From the cell containing the given text, extract its center point as [X, Y] coordinate. 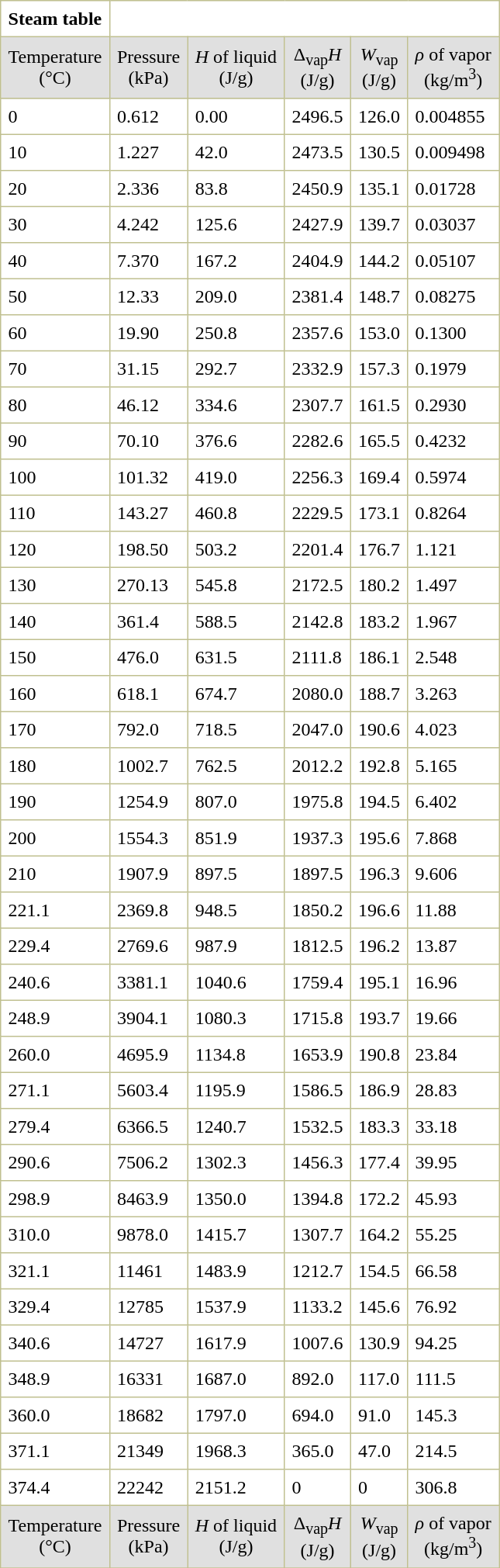
2473.5 [318, 153]
2047.0 [318, 730]
130 [55, 586]
214.5 [453, 1452]
10 [55, 153]
0.612 [149, 116]
290.6 [55, 1163]
160 [55, 694]
503.2 [236, 549]
545.8 [236, 586]
94.25 [453, 1343]
194.5 [379, 802]
631.5 [236, 658]
190.8 [379, 1054]
792.0 [149, 730]
200 [55, 838]
1212.7 [318, 1271]
19.66 [453, 1019]
45.93 [453, 1199]
2369.8 [149, 910]
1975.8 [318, 802]
2201.4 [318, 549]
0.05107 [453, 261]
144.2 [379, 261]
618.1 [149, 694]
148.7 [379, 297]
1759.4 [318, 982]
221.1 [55, 910]
177.4 [379, 1163]
2172.5 [318, 586]
1812.5 [318, 947]
419.0 [236, 477]
2256.3 [318, 477]
4.023 [453, 730]
183.3 [379, 1127]
0.1979 [453, 369]
100 [55, 477]
1850.2 [318, 910]
271.1 [55, 1091]
892.0 [318, 1379]
33.18 [453, 1127]
140 [55, 621]
23.84 [453, 1054]
1254.9 [149, 802]
16331 [149, 1379]
1554.3 [149, 838]
6.402 [453, 802]
170 [55, 730]
340.6 [55, 1343]
1968.3 [236, 1452]
2404.9 [318, 261]
2381.4 [318, 297]
2427.9 [318, 225]
193.7 [379, 1019]
807.0 [236, 802]
31.15 [149, 369]
143.27 [149, 514]
2012.2 [318, 766]
348.9 [55, 1379]
1007.6 [318, 1343]
4.242 [149, 225]
1.967 [453, 621]
260.0 [55, 1054]
334.6 [236, 405]
1394.8 [318, 1199]
195.6 [379, 838]
40 [55, 261]
117.0 [379, 1379]
694.0 [318, 1415]
169.4 [379, 477]
1307.7 [318, 1235]
80 [55, 405]
22242 [149, 1487]
157.3 [379, 369]
361.4 [149, 621]
76.92 [453, 1307]
0.2930 [453, 405]
588.5 [236, 621]
153.0 [379, 333]
1350.0 [236, 1199]
12.33 [149, 297]
130.9 [379, 1343]
3.263 [453, 694]
2332.9 [318, 369]
2080.0 [318, 694]
1134.8 [236, 1054]
9.606 [453, 874]
183.2 [379, 621]
3381.1 [149, 982]
298.9 [55, 1199]
165.5 [379, 441]
762.5 [236, 766]
125.6 [236, 225]
1133.2 [318, 1307]
1302.3 [236, 1163]
279.4 [55, 1127]
4695.9 [149, 1054]
172.2 [379, 1199]
135.1 [379, 189]
46.12 [149, 405]
329.4 [55, 1307]
19.90 [149, 333]
2142.8 [318, 621]
130.5 [379, 153]
5.165 [453, 766]
250.8 [236, 333]
Steam table [55, 19]
1.227 [149, 153]
188.7 [379, 694]
70.10 [149, 441]
16.96 [453, 982]
161.5 [379, 405]
145.6 [379, 1307]
190 [55, 802]
674.7 [236, 694]
7.868 [453, 838]
2111.8 [318, 658]
2.336 [149, 189]
2357.6 [318, 333]
2282.6 [318, 441]
0.5974 [453, 477]
0.4232 [453, 441]
11.88 [453, 910]
371.1 [55, 1452]
210 [55, 874]
5603.4 [149, 1091]
1617.9 [236, 1343]
365.0 [318, 1452]
0.03037 [453, 225]
851.9 [236, 838]
28.83 [453, 1091]
1002.7 [149, 766]
190.6 [379, 730]
111.5 [453, 1379]
2769.6 [149, 947]
2151.2 [236, 1487]
196.6 [379, 910]
180.2 [379, 586]
240.6 [55, 982]
21349 [149, 1452]
66.58 [453, 1271]
120 [55, 549]
987.9 [236, 947]
1532.5 [318, 1127]
2450.9 [318, 189]
1937.3 [318, 838]
176.7 [379, 549]
2307.7 [318, 405]
209.0 [236, 297]
292.7 [236, 369]
90 [55, 441]
306.8 [453, 1487]
9878.0 [149, 1235]
1456.3 [318, 1163]
897.5 [236, 874]
83.8 [236, 189]
2.548 [453, 658]
948.5 [236, 910]
1483.9 [236, 1271]
0.1300 [453, 333]
42.0 [236, 153]
1715.8 [318, 1019]
164.2 [379, 1235]
1240.7 [236, 1127]
167.2 [236, 261]
2496.5 [318, 116]
18682 [149, 1415]
0.009498 [453, 153]
1040.6 [236, 982]
14727 [149, 1343]
70 [55, 369]
1415.7 [236, 1235]
376.6 [236, 441]
270.13 [149, 586]
0.004855 [453, 116]
55.25 [453, 1235]
192.8 [379, 766]
30 [55, 225]
248.9 [55, 1019]
39.95 [453, 1163]
11461 [149, 1271]
229.4 [55, 947]
91.0 [379, 1415]
3904.1 [149, 1019]
1080.3 [236, 1019]
173.1 [379, 514]
1195.9 [236, 1091]
180 [55, 766]
60 [55, 333]
198.50 [149, 549]
101.32 [149, 477]
1897.5 [318, 874]
1537.9 [236, 1307]
13.87 [453, 947]
1.121 [453, 549]
1907.9 [149, 874]
186.1 [379, 658]
12785 [149, 1307]
150 [55, 658]
2229.5 [318, 514]
718.5 [236, 730]
1653.9 [318, 1054]
110 [55, 514]
196.3 [379, 874]
321.1 [55, 1271]
360.0 [55, 1415]
20 [55, 189]
7.370 [149, 261]
476.0 [149, 658]
374.4 [55, 1487]
1797.0 [236, 1415]
0.00 [236, 116]
0.08275 [453, 297]
310.0 [55, 1235]
195.1 [379, 982]
186.9 [379, 1091]
6366.5 [149, 1127]
196.2 [379, 947]
50 [55, 297]
1586.5 [318, 1091]
7506.2 [149, 1163]
0.8264 [453, 514]
154.5 [379, 1271]
1.497 [453, 586]
460.8 [236, 514]
126.0 [379, 116]
8463.9 [149, 1199]
47.0 [379, 1452]
1687.0 [236, 1379]
145.3 [453, 1415]
139.7 [379, 225]
0.01728 [453, 189]
